Find where the given text appears and provide that cell's center as (x, y) coordinate. 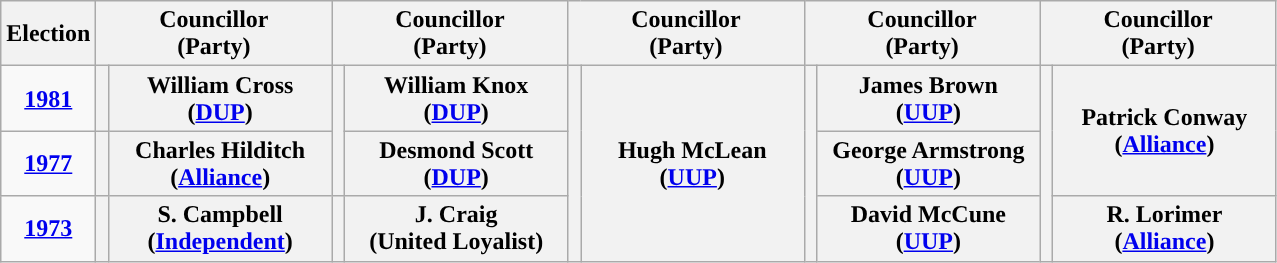
S. Campbell (Independent) (220, 228)
David McCune (UUP) (929, 228)
Patrick Conway (Alliance) (1165, 131)
1981 (48, 98)
James Brown (UUP) (929, 98)
1977 (48, 164)
Charles Hilditch (Alliance) (220, 164)
Election (48, 34)
J. Craig (United Loyalist) (456, 228)
1973 (48, 228)
William Knox (DUP) (456, 98)
Desmond Scott (DUP) (456, 164)
R. Lorimer (Alliance) (1165, 228)
William Cross (DUP) (220, 98)
George Armstrong (UUP) (929, 164)
Hugh McLean (UUP) (692, 164)
